Detect which cell encompasses the target text, then output its (x, y) center coordinate. 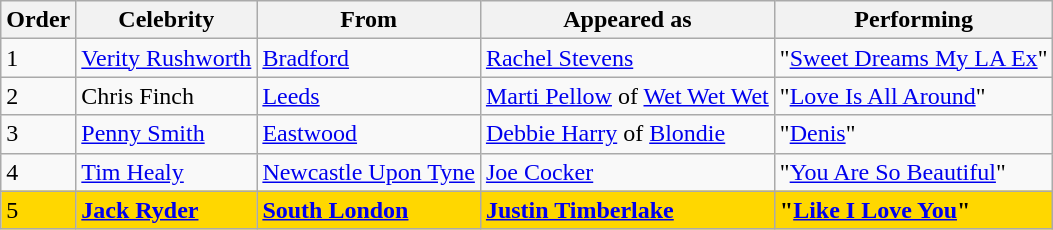
"Sweet Dreams My LA Ex" (914, 58)
"Love Is All Around" (914, 96)
Appeared as (627, 20)
Rachel Stevens (627, 58)
Bradford (369, 58)
Justin Timberlake (627, 210)
2 (38, 96)
Marti Pellow of Wet Wet Wet (627, 96)
From (369, 20)
4 (38, 172)
Order (38, 20)
Newcastle Upon Tyne (369, 172)
Chris Finch (166, 96)
Performing (914, 20)
Jack Ryder (166, 210)
Joe Cocker (627, 172)
Verity Rushworth (166, 58)
3 (38, 134)
Debbie Harry of Blondie (627, 134)
"Like I Love You" (914, 210)
Penny Smith (166, 134)
5 (38, 210)
"You Are So Beautiful" (914, 172)
Tim Healy (166, 172)
Celebrity (166, 20)
South London (369, 210)
1 (38, 58)
Eastwood (369, 134)
"Denis" (914, 134)
Leeds (369, 96)
